Find where the given text appears and provide that cell's center as (X, Y) coordinate. 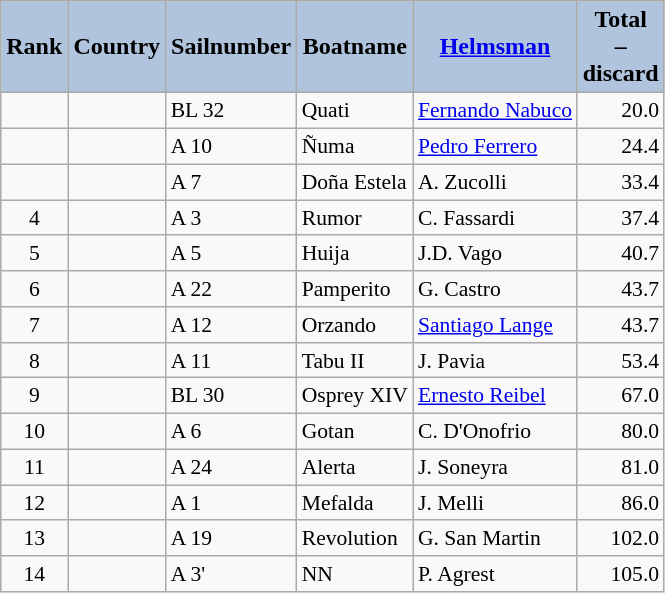
A 6 (232, 431)
8 (34, 360)
A 1 (232, 503)
P. Agrest (495, 574)
C. Fassardi (495, 218)
10 (34, 431)
A. Zucolli (495, 182)
37.4 (620, 218)
A 12 (232, 325)
40.7 (620, 253)
Alerta (355, 467)
A 10 (232, 146)
105.0 (620, 574)
67.0 (620, 396)
20.0 (620, 111)
Revolution (355, 538)
Rumor (355, 218)
Total–discard (620, 47)
4 (34, 218)
J. Melli (495, 503)
A 24 (232, 467)
Huija (355, 253)
G. San Martin (495, 538)
80.0 (620, 431)
J. Soneyra (495, 467)
A 3' (232, 574)
BL 30 (232, 396)
6 (34, 289)
G. Castro (495, 289)
J.D. Vago (495, 253)
11 (34, 467)
Pedro Ferrero (495, 146)
Helmsman (495, 47)
Doña Estela (355, 182)
A 7 (232, 182)
A 5 (232, 253)
9 (34, 396)
102.0 (620, 538)
Quati (355, 111)
A 22 (232, 289)
Santiago Lange (495, 325)
Fernando Nabuco (495, 111)
Tabu II (355, 360)
A 19 (232, 538)
Rank (34, 47)
14 (34, 574)
53.4 (620, 360)
Gotan (355, 431)
Country (117, 47)
Osprey XIV (355, 396)
Mefalda (355, 503)
Ñuma (355, 146)
C. D'Onofrio (495, 431)
33.4 (620, 182)
BL 32 (232, 111)
J. Pavia (495, 360)
5 (34, 253)
7 (34, 325)
13 (34, 538)
Sailnumber (232, 47)
A 11 (232, 360)
Orzando (355, 325)
24.4 (620, 146)
12 (34, 503)
Ernesto Reibel (495, 396)
NN (355, 574)
Pamperito (355, 289)
81.0 (620, 467)
Boatname (355, 47)
A 3 (232, 218)
86.0 (620, 503)
